Identify which cell holds the provided text, then report its (X, Y) central coordinate. 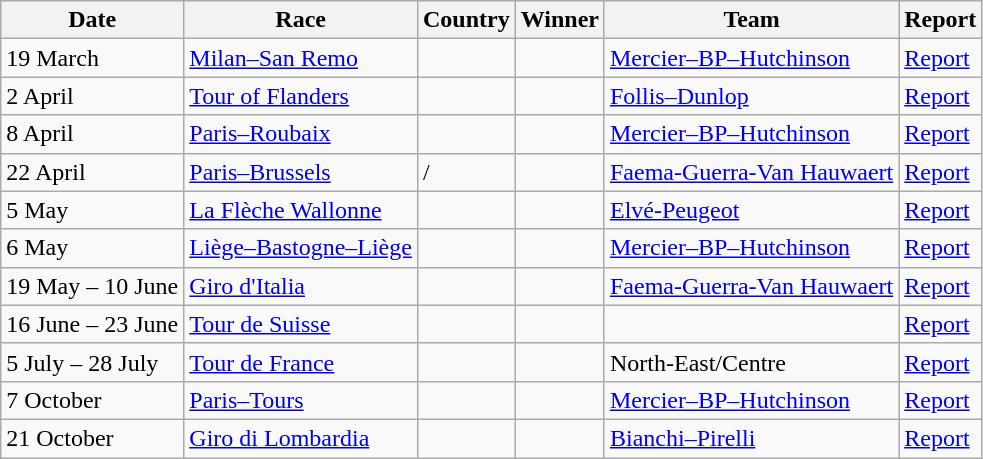
Paris–Brussels (301, 172)
Paris–Roubaix (301, 134)
Country (466, 20)
Follis–Dunlop (751, 96)
Giro d'Italia (301, 286)
Date (92, 20)
5 May (92, 210)
Team (751, 20)
Race (301, 20)
16 June – 23 June (92, 324)
7 October (92, 400)
22 April (92, 172)
2 April (92, 96)
6 May (92, 248)
La Flèche Wallonne (301, 210)
Tour of Flanders (301, 96)
Winner (560, 20)
19 May – 10 June (92, 286)
19 March (92, 58)
Liège–Bastogne–Liège (301, 248)
Giro di Lombardia (301, 438)
8 April (92, 134)
Tour de Suisse (301, 324)
Elvé-Peugeot (751, 210)
5 July – 28 July (92, 362)
North-East/Centre (751, 362)
21 October (92, 438)
Milan–San Remo (301, 58)
Bianchi–Pirelli (751, 438)
/ (466, 172)
Paris–Tours (301, 400)
Tour de France (301, 362)
